For the text-containing cell, return its midpoint in (X, Y) coordinate format. 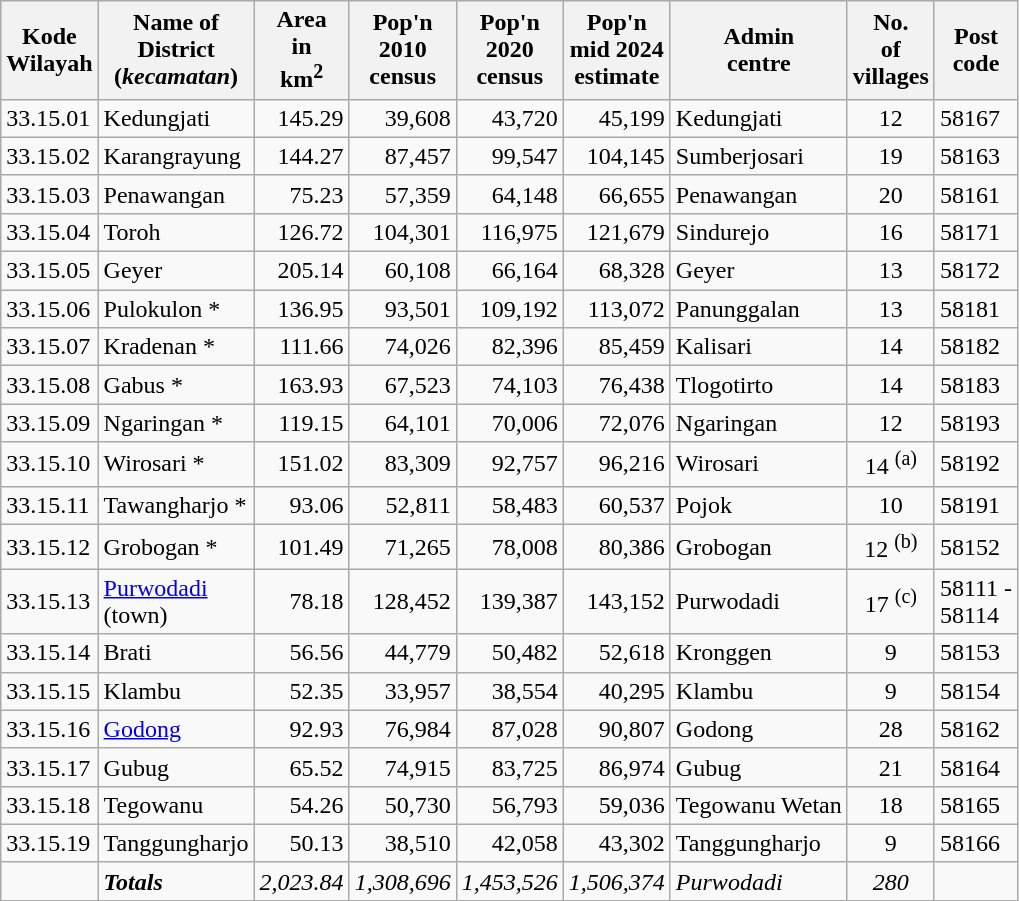
Kronggen (758, 653)
85,459 (616, 347)
74,026 (402, 347)
Sindurejo (758, 232)
33.15.15 (50, 691)
64,148 (510, 194)
58164 (976, 767)
38,510 (402, 843)
33.15.11 (50, 505)
74,915 (402, 767)
58162 (976, 729)
Totals (176, 881)
58167 (976, 118)
109,192 (510, 309)
74,103 (510, 385)
14 (a) (890, 464)
58183 (976, 385)
75.23 (302, 194)
50,730 (402, 805)
86,974 (616, 767)
139,387 (510, 602)
Toroh (176, 232)
76,438 (616, 385)
58191 (976, 505)
33.15.05 (50, 271)
33.15.12 (50, 546)
58182 (976, 347)
80,386 (616, 546)
72,076 (616, 423)
90,807 (616, 729)
119.15 (302, 423)
Ngaringan * (176, 423)
43,720 (510, 118)
42,058 (510, 843)
33.15.16 (50, 729)
104,145 (616, 156)
33.15.02 (50, 156)
96,216 (616, 464)
Tegowanu (176, 805)
Pop'n mid 2024estimate (616, 50)
126.72 (302, 232)
136.95 (302, 309)
Admincentre (758, 50)
128,452 (402, 602)
58193 (976, 423)
60,537 (616, 505)
Tegowanu Wetan (758, 805)
45,199 (616, 118)
52,811 (402, 505)
Ngaringan (758, 423)
40,295 (616, 691)
18 (890, 805)
87,028 (510, 729)
56,793 (510, 805)
Purwodadi (town) (176, 602)
93.06 (302, 505)
Name ofDistrict(kecamatan) (176, 50)
33.15.19 (50, 843)
58152 (976, 546)
Sumberjosari (758, 156)
83,309 (402, 464)
66,164 (510, 271)
Kode Wilayah (50, 50)
2,023.84 (302, 881)
60,108 (402, 271)
28 (890, 729)
33.15.01 (50, 118)
71,265 (402, 546)
104,301 (402, 232)
38,554 (510, 691)
82,396 (510, 347)
50.13 (302, 843)
58111 - 58114 (976, 602)
Postcode (976, 50)
78,008 (510, 546)
99,547 (510, 156)
Pop'n 2010 census (402, 50)
58171 (976, 232)
17 (c) (890, 602)
Karangrayung (176, 156)
58172 (976, 271)
76,984 (402, 729)
58161 (976, 194)
56.56 (302, 653)
20 (890, 194)
280 (890, 881)
1,308,696 (402, 881)
33.15.08 (50, 385)
12 (b) (890, 546)
67,523 (402, 385)
83,725 (510, 767)
78.18 (302, 602)
58165 (976, 805)
10 (890, 505)
16 (890, 232)
Area inkm2 (302, 50)
121,679 (616, 232)
33.15.14 (50, 653)
Tawangharjo * (176, 505)
33.15.07 (50, 347)
39,608 (402, 118)
52.35 (302, 691)
Panunggalan (758, 309)
68,328 (616, 271)
21 (890, 767)
33.15.18 (50, 805)
143,152 (616, 602)
101.49 (302, 546)
113,072 (616, 309)
92.93 (302, 729)
Kalisari (758, 347)
58153 (976, 653)
58192 (976, 464)
145.29 (302, 118)
57,359 (402, 194)
Grobogan (758, 546)
66,655 (616, 194)
58163 (976, 156)
Brati (176, 653)
19 (890, 156)
Wirosari * (176, 464)
33.15.03 (50, 194)
33.15.04 (50, 232)
1,506,374 (616, 881)
87,457 (402, 156)
116,975 (510, 232)
59,036 (616, 805)
33.15.10 (50, 464)
33.15.13 (50, 602)
43,302 (616, 843)
93,501 (402, 309)
52,618 (616, 653)
58181 (976, 309)
65.52 (302, 767)
1,453,526 (510, 881)
58166 (976, 843)
92,757 (510, 464)
58154 (976, 691)
70,006 (510, 423)
Wirosari (758, 464)
50,482 (510, 653)
33.15.06 (50, 309)
111.66 (302, 347)
33.15.17 (50, 767)
54.26 (302, 805)
Gabus * (176, 385)
Pojok (758, 505)
163.93 (302, 385)
No.ofvillages (890, 50)
Grobogan * (176, 546)
33.15.09 (50, 423)
58,483 (510, 505)
144.27 (302, 156)
33,957 (402, 691)
205.14 (302, 271)
151.02 (302, 464)
Pulokulon * (176, 309)
64,101 (402, 423)
Kradenan * (176, 347)
Tlogotirto (758, 385)
44,779 (402, 653)
Pop'n 2020census (510, 50)
